Search for the cell housing the specified text and yield its (X, Y) center coordinate. 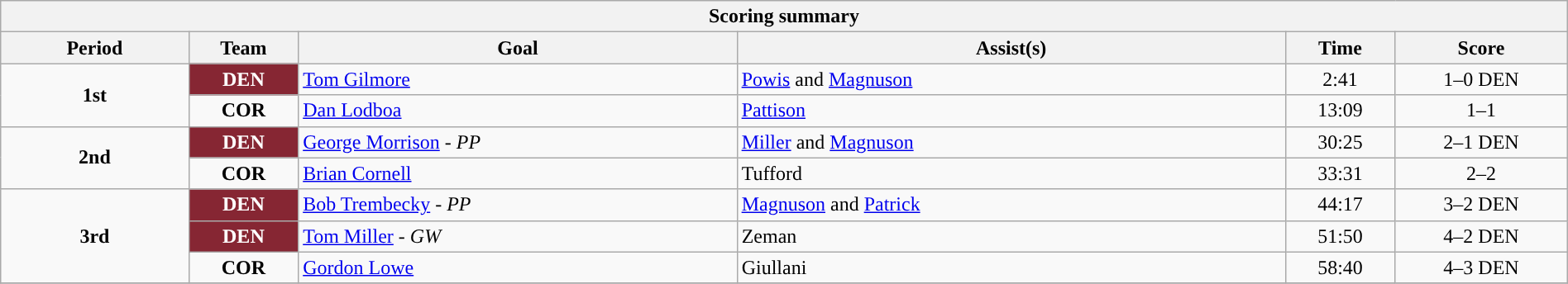
Tufford (1011, 173)
Time (1340, 48)
13:09 (1340, 111)
Goal (518, 48)
2–2 (1481, 173)
2–1 DEN (1481, 142)
Bob Trembecky - PP (518, 205)
2nd (94, 158)
1–0 DEN (1481, 79)
2:41 (1340, 79)
Gordon Lowe (518, 267)
Tom Miller - GW (518, 236)
Period (94, 48)
Scoring summary (784, 17)
1–1 (1481, 111)
4–3 DEN (1481, 267)
51:50 (1340, 236)
Giullani (1011, 267)
George Morrison - PP (518, 142)
44:17 (1340, 205)
58:40 (1340, 267)
Pattison (1011, 111)
Dan Lodboa (518, 111)
1st (94, 95)
Zeman (1011, 236)
Score (1481, 48)
Brian Cornell (518, 173)
30:25 (1340, 142)
Miller and Magnuson (1011, 142)
Tom Gilmore (518, 79)
3–2 DEN (1481, 205)
Magnuson and Patrick (1011, 205)
33:31 (1340, 173)
3rd (94, 236)
4–2 DEN (1481, 236)
Powis and Magnuson (1011, 79)
Team (243, 48)
Assist(s) (1011, 48)
